Identify which cell holds the provided text, then report its [X, Y] central coordinate. 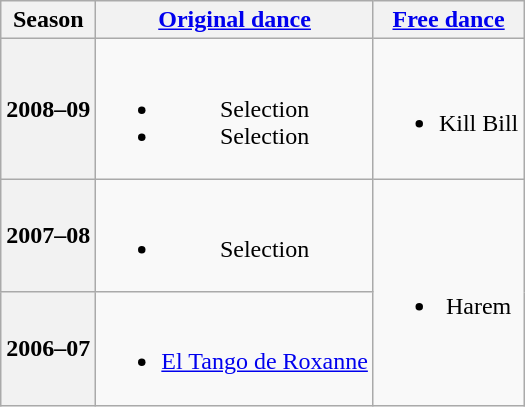
Selection Selection [235, 109]
Free dance [448, 20]
Harem [448, 292]
Kill Bill [448, 109]
2008–09 [48, 109]
Season [48, 20]
2007–08 [48, 236]
2006–07 [48, 348]
Selection [235, 236]
El Tango de Roxanne [235, 348]
Original dance [235, 20]
